Extract the [X, Y] coordinate from the center of the cell holding the provided text.  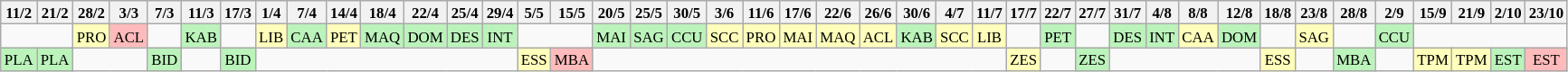
1/4 [271, 13]
22/4 [425, 13]
3/6 [725, 13]
30/5 [688, 13]
4/7 [955, 13]
17/3 [238, 13]
30/6 [917, 13]
12/8 [1240, 13]
25/4 [465, 13]
11/7 [990, 13]
31/7 [1127, 13]
28/8 [1354, 13]
5/5 [534, 13]
14/4 [344, 13]
18/4 [382, 13]
11/6 [760, 13]
29/4 [500, 13]
11/2 [19, 13]
21/9 [1471, 13]
25/5 [649, 13]
7/4 [307, 13]
23/10 [1546, 13]
26/6 [879, 13]
28/2 [92, 13]
8/8 [1198, 13]
17/6 [798, 13]
18/8 [1278, 13]
23/8 [1314, 13]
4/8 [1162, 13]
15/5 [572, 13]
15/9 [1433, 13]
27/7 [1092, 13]
7/3 [165, 13]
2/9 [1395, 13]
11/3 [201, 13]
2/10 [1508, 13]
21/2 [55, 13]
3/3 [128, 13]
22/7 [1058, 13]
22/6 [838, 13]
17/7 [1023, 13]
20/5 [612, 13]
